From the cell containing the given text, extract its center point as (x, y) coordinate. 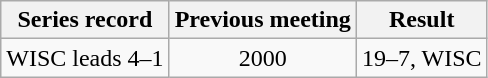
Result (422, 20)
Previous meeting (262, 20)
WISC leads 4–1 (85, 58)
2000 (262, 58)
19–7, WISC (422, 58)
Series record (85, 20)
